From the cell containing the given text, extract its center point as (x, y) coordinate. 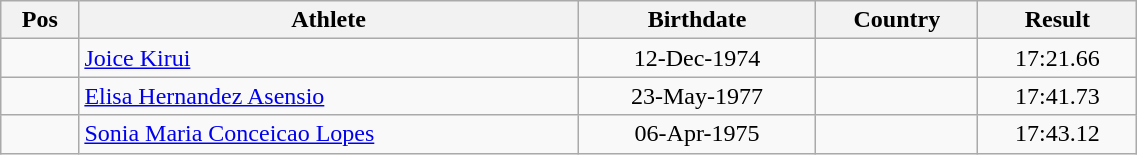
06-Apr-1975 (696, 134)
Joice Kirui (329, 58)
23-May-1977 (696, 96)
Elisa Hernandez Asensio (329, 96)
Result (1058, 20)
Athlete (329, 20)
Pos (40, 20)
17:43.12 (1058, 134)
17:21.66 (1058, 58)
12-Dec-1974 (696, 58)
17:41.73 (1058, 96)
Sonia Maria Conceicao Lopes (329, 134)
Birthdate (696, 20)
Country (897, 20)
